Output the (X, Y) coordinate of the center of the cell containing the given text.  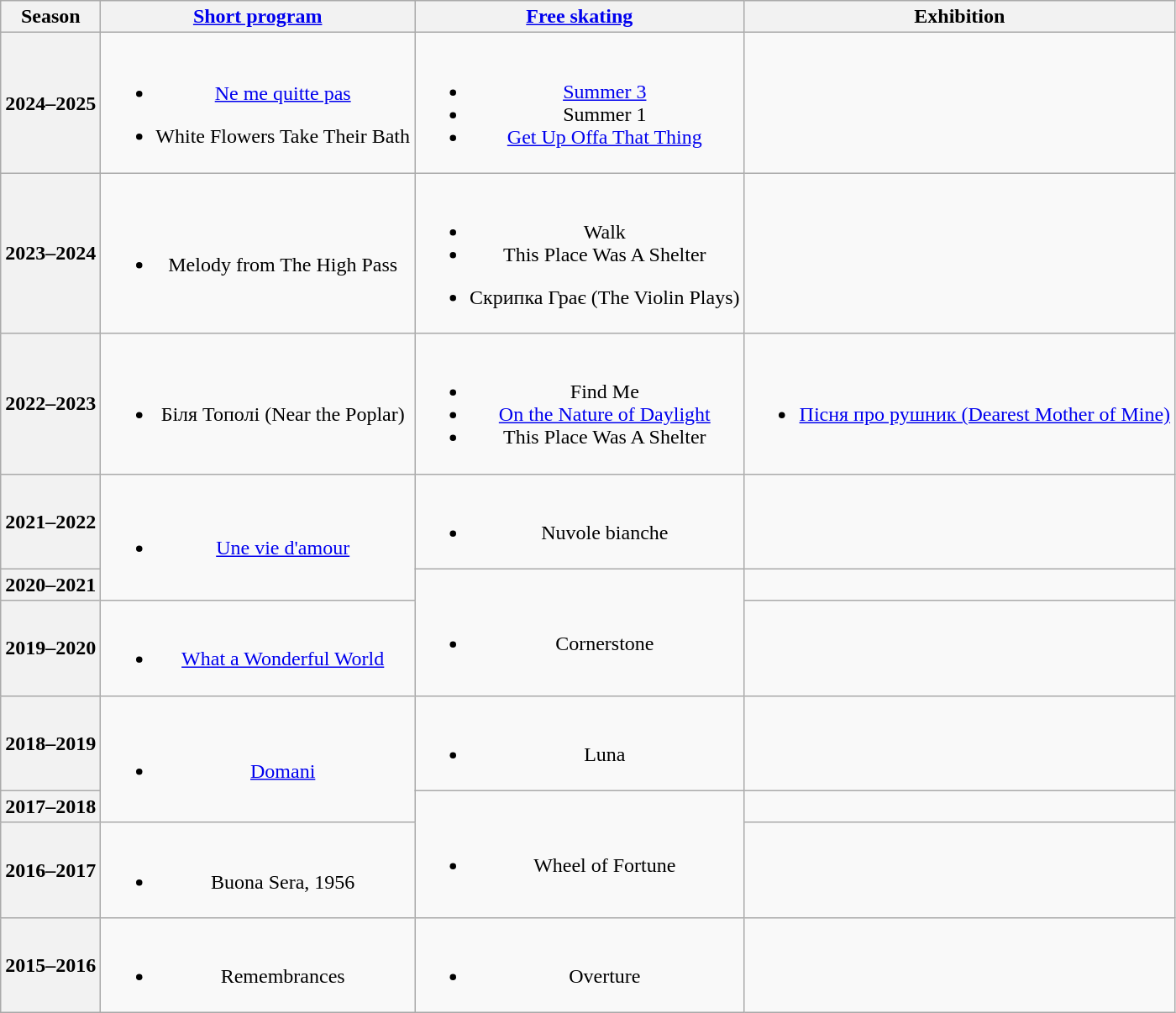
Season (50, 17)
Wheel of Fortune (580, 853)
2023–2024 (50, 254)
Nuvole bianche (580, 521)
Summer 3Summer 1 Get Up Offa That Thing (580, 102)
Пісня про рушник (Dearest Mother of Mine) (959, 403)
Ne me quitte pas White Flowers Take Their Bath (258, 102)
Біля Тополі (Near the Poplar) (258, 403)
Melody from The High Pass (258, 254)
Walk This Place Was A Shelter Скрипка Грає (The Violin Plays) (580, 254)
2017–2018 (50, 806)
2020–2021 (50, 585)
Free skating (580, 17)
2015–2016 (50, 964)
Find Me On the Nature of Daylight This Place Was A Shelter (580, 403)
2022–2023 (50, 403)
2018–2019 (50, 743)
2021–2022 (50, 521)
Exhibition (959, 17)
Luna (580, 743)
Buona Sera, 1956 (258, 870)
What a Wonderful World (258, 648)
Cornerstone (580, 632)
Domani (258, 759)
Une vie d'amour (258, 538)
2016–2017 (50, 870)
Short program (258, 17)
2019–2020 (50, 648)
Overture (580, 964)
Remembrances (258, 964)
2024–2025 (50, 102)
